Scan for the cell matching the given text and deliver its [X, Y] coordinate at center. 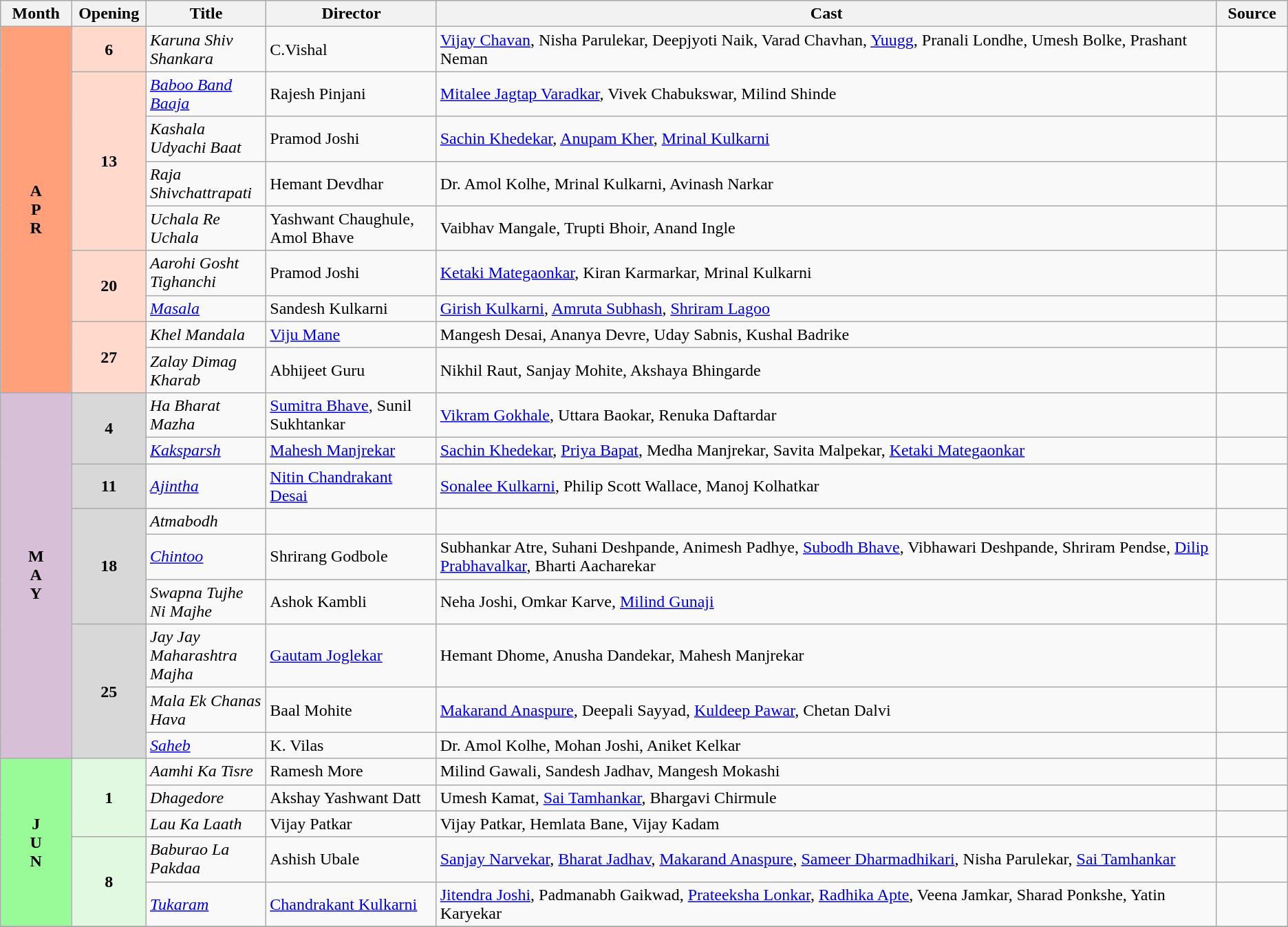
Ajintha [206, 486]
Subhankar Atre, Suhani Deshpande, Animesh Padhye, Subodh Bhave, Vibhawari Deshpande, Shriram Pendse, Dilip Prabhavalkar, Bharti Aacharekar [826, 557]
Karuna Shiv Shankara [206, 50]
Viju Mane [351, 334]
6 [109, 50]
Opening [109, 14]
Tukaram [206, 904]
Akshay Yashwant Datt [351, 798]
APR [36, 210]
20 [109, 286]
13 [109, 161]
Nitin Chandrakant Desai [351, 486]
Chandrakant Kulkarni [351, 904]
Title [206, 14]
Sandesh Kulkarni [351, 308]
Aarohi Gosht Tighanchi [206, 273]
Kashala Udyachi Baat [206, 139]
Dhagedore [206, 798]
Jitendra Joshi, Padmanabh Gaikwad, Prateeksha Lonkar, Radhika Apte, Veena Jamkar, Sharad Ponkshe, Yatin Karyekar [826, 904]
Dr. Amol Kolhe, Mohan Joshi, Aniket Kelkar [826, 745]
25 [109, 691]
Mahesh Manjrekar [351, 450]
Hemant Devdhar [351, 183]
JUN [36, 842]
Ramesh More [351, 771]
Abhijeet Guru [351, 370]
Atmabodh [206, 522]
Month [36, 14]
Mangesh Desai, Ananya Devre, Uday Sabnis, Kushal Badrike [826, 334]
Hemant Dhome, Anusha Dandekar, Mahesh Manjrekar [826, 656]
Jay Jay Maharashtra Majha [206, 656]
Mala Ek Chanas Hava [206, 710]
Sachin Khedekar, Priya Bapat, Medha Manjrekar, Savita Malpekar, Ketaki Mategaonkar [826, 450]
Umesh Kamat, Sai Tamhankar, Bhargavi Chirmule [826, 798]
Swapna Tujhe Ni Majhe [206, 601]
Vikram Gokhale, Uttara Baokar, Renuka Daftardar [826, 414]
Nikhil Raut, Sanjay Mohite, Akshaya Bhingarde [826, 370]
Ha Bharat Mazha [206, 414]
Sumitra Bhave, Sunil Sukhtankar [351, 414]
Cast [826, 14]
Rajesh Pinjani [351, 94]
Chintoo [206, 557]
Neha Joshi, Omkar Karve, Milind Gunaji [826, 601]
K. Vilas [351, 745]
Vijay Chavan, Nisha Parulekar, Deepjyoti Naik, Varad Chavhan, Yuugg, Pranali Londhe, Umesh Bolke, Prashant Neman [826, 50]
Sanjay Narvekar, Bharat Jadhav, Makarand Anaspure, Sameer Dharmadhikari, Nisha Parulekar, Sai Tamhankar [826, 859]
Baburao La Pakdaa [206, 859]
Dr. Amol Kolhe, Mrinal Kulkarni, Avinash Narkar [826, 183]
Raja Shivchattrapati [206, 183]
27 [109, 356]
4 [109, 428]
Source [1252, 14]
1 [109, 798]
Vaibhav Mangale, Trupti Bhoir, Anand Ingle [826, 228]
Baboo Band Baaja [206, 94]
18 [109, 566]
Makarand Anaspure, Deepali Sayyad, Kuldeep Pawar, Chetan Dalvi [826, 710]
Sonalee Kulkarni, Philip Scott Wallace, Manoj Kolhatkar [826, 486]
Milind Gawali, Sandesh Jadhav, Mangesh Mokashi [826, 771]
Saheb [206, 745]
Sachin Khedekar, Anupam Kher, Mrinal Kulkarni [826, 139]
Girish Kulkarni, Amruta Subhash, Shriram Lagoo [826, 308]
Lau Ka Laath [206, 824]
Vijay Patkar [351, 824]
Ashok Kambli [351, 601]
Director [351, 14]
C.Vishal [351, 50]
8 [109, 882]
Baal Mohite [351, 710]
Ketaki Mategaonkar, Kiran Karmarkar, Mrinal Kulkarni [826, 273]
Aamhi Ka Tisre [206, 771]
MAY [36, 575]
Yashwant Chaughule, Amol Bhave [351, 228]
Uchala Re Uchala [206, 228]
Vijay Patkar, Hemlata Bane, Vijay Kadam [826, 824]
Shrirang Godbole [351, 557]
Ashish Ubale [351, 859]
Zalay Dimag Kharab [206, 370]
Khel Mandala [206, 334]
Gautam Joglekar [351, 656]
Masala [206, 308]
Mitalee Jagtap Varadkar, Vivek Chabukswar, Milind Shinde [826, 94]
11 [109, 486]
Kaksparsh [206, 450]
